Capture the cell that displays the provided text and extract its (X, Y) central coordinate. 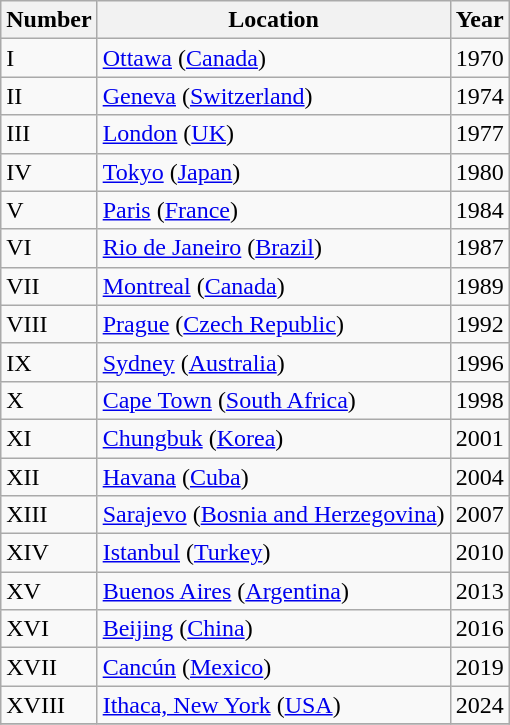
Tokyo (Japan) (274, 172)
XVI (49, 629)
Ottawa (Canada) (274, 58)
Buenos Aires (Argentina) (274, 591)
IV (49, 172)
Rio de Janeiro (Brazil) (274, 248)
III (49, 134)
1984 (480, 210)
2016 (480, 629)
Prague (Czech Republic) (274, 324)
Location (274, 20)
Year (480, 20)
Cape Town (South Africa) (274, 400)
Havana (Cuba) (274, 477)
1970 (480, 58)
VI (49, 248)
XII (49, 477)
I (49, 58)
1996 (480, 362)
2024 (480, 705)
Istanbul (Turkey) (274, 553)
II (49, 96)
X (49, 400)
XI (49, 438)
2001 (480, 438)
XVIII (49, 705)
XVII (49, 667)
Ithaca, New York (USA) (274, 705)
VII (49, 286)
IX (49, 362)
Sarajevo (Bosnia and Herzegovina) (274, 515)
1974 (480, 96)
2013 (480, 591)
1998 (480, 400)
Number (49, 20)
London (UK) (274, 134)
XV (49, 591)
2007 (480, 515)
V (49, 210)
Geneva (Switzerland) (274, 96)
1977 (480, 134)
Cancún (Mexico) (274, 667)
XIII (49, 515)
1992 (480, 324)
Chungbuk (Korea) (274, 438)
Beijing (China) (274, 629)
2004 (480, 477)
XIV (49, 553)
1987 (480, 248)
2019 (480, 667)
2010 (480, 553)
1980 (480, 172)
VIII (49, 324)
Montreal (Canada) (274, 286)
Sydney (Australia) (274, 362)
Paris (France) (274, 210)
1989 (480, 286)
